Capture the cell that displays the provided text and extract its (x, y) central coordinate. 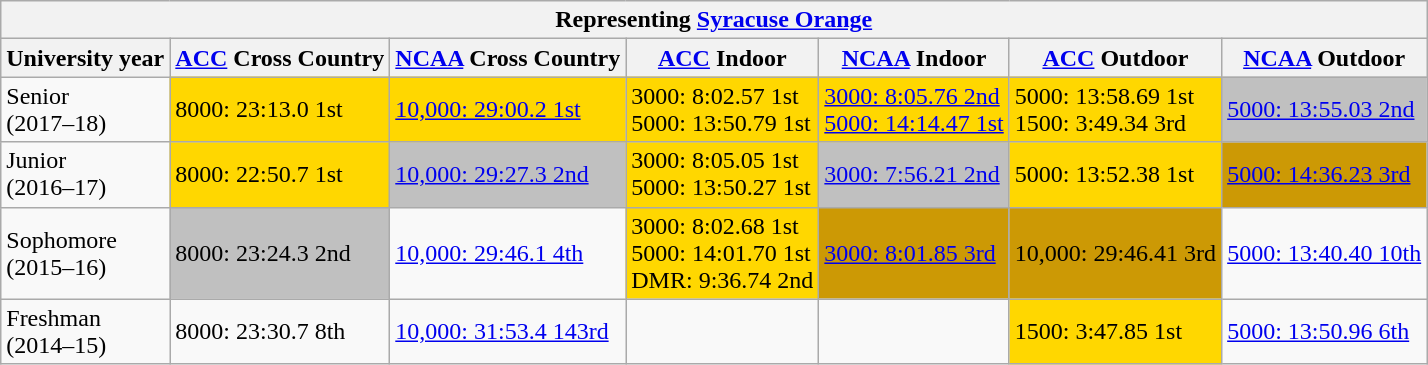
Representing Syracuse Orange (714, 20)
Freshman (2014–15) (86, 332)
1500: 3:47.85 1st (1115, 332)
10,000: 29:27.3 2nd (508, 174)
Junior (2016–17) (86, 174)
3000: 8:02.57 1st 5000: 13:50.79 1st (722, 110)
3000: 7:56.21 2nd (914, 174)
5000: 13:40.40 10th (1324, 253)
NCAA Cross Country (508, 58)
ACC Indoor (722, 58)
10,000: 29:00.2 1st (508, 110)
Sophomore (2015–16) (86, 253)
University year (86, 58)
NCAA Outdoor (1324, 58)
8000: 23:13.0 1st (280, 110)
5000: 13:55.03 2nd (1324, 110)
8000: 23:30.7 8th (280, 332)
3000: 8:02.68 1st5000: 14:01.70 1stDMR: 9:36.74 2nd (722, 253)
NCAA Indoor (914, 58)
10,000: 31:53.4 143rd (508, 332)
5000: 13:50.96 6th (1324, 332)
ACC Outdoor (1115, 58)
Senior (2017–18) (86, 110)
10,000: 29:46.41 3rd (1115, 253)
3000: 8:01.85 3rd (914, 253)
3000: 8:05.05 1st5000: 13:50.27 1st (722, 174)
5000: 13:58.69 1st1500: 3:49.34 3rd (1115, 110)
5000: 13:52.38 1st (1115, 174)
10,000: 29:46.1 4th (508, 253)
ACC Cross Country (280, 58)
5000: 14:36.23 3rd (1324, 174)
8000: 23:24.3 2nd (280, 253)
8000: 22:50.7 1st (280, 174)
3000: 8:05.76 2nd5000: 14:14.47 1st (914, 110)
